Pinpoint the cell where the given text exists, returning its [X, Y] midpoint coordinate. 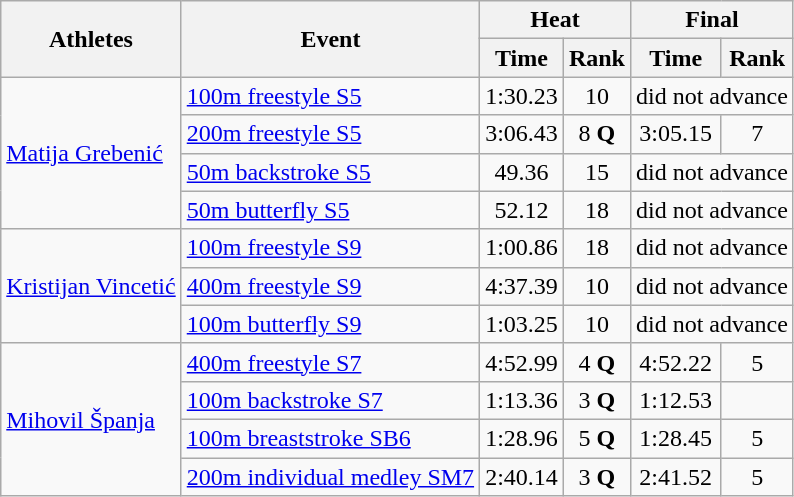
1:12.53 [675, 400]
200m freestyle S5 [330, 134]
1:03.25 [522, 324]
8 Q [596, 134]
400m freestyle S7 [330, 362]
50m backstroke S5 [330, 172]
Matija Grebenić [91, 153]
50m butterfly S5 [330, 210]
Mihovil Španja [91, 419]
100m breaststroke SB6 [330, 438]
Final [712, 20]
100m butterfly S9 [330, 324]
49.36 [522, 172]
2:41.52 [675, 477]
4:37.39 [522, 286]
4 Q [596, 362]
100m freestyle S5 [330, 96]
1:13.36 [522, 400]
Kristijan Vincetić [91, 286]
100m backstroke S7 [330, 400]
200m individual medley SM7 [330, 477]
2:40.14 [522, 477]
5 Q [596, 438]
4:52.22 [675, 362]
7 [758, 134]
52.12 [522, 210]
Event [330, 39]
1:30.23 [522, 96]
3:05.15 [675, 134]
1:28.96 [522, 438]
Heat [556, 20]
1:00.86 [522, 248]
400m freestyle S9 [330, 286]
100m freestyle S9 [330, 248]
Athletes [91, 39]
4:52.99 [522, 362]
3:06.43 [522, 134]
15 [596, 172]
1:28.45 [675, 438]
